From the cell containing the given text, extract its center point as (X, Y) coordinate. 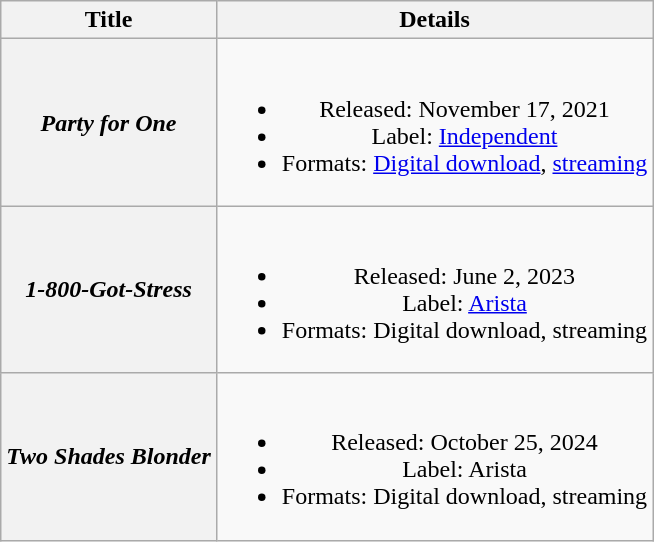
Released: June 2, 2023Label: AristaFormats: Digital download, streaming (434, 290)
Details (434, 20)
Party for One (109, 122)
Two Shades Blonder (109, 456)
Title (109, 20)
1-800-Got-Stress (109, 290)
Released: October 25, 2024Label: AristaFormats: Digital download, streaming (434, 456)
Released: November 17, 2021Label: IndependentFormats: Digital download, streaming (434, 122)
